For the text-containing cell, return its midpoint in [X, Y] coordinate format. 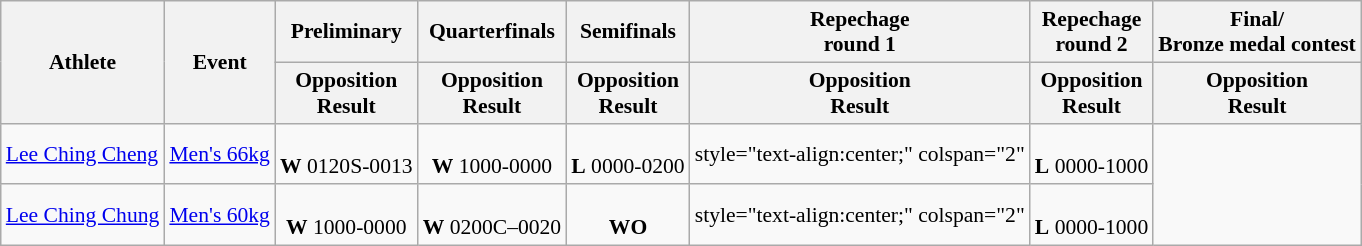
Athlete [83, 62]
L 0000-0200 [628, 154]
Quarterfinals [492, 32]
Repechage round 2 [1092, 32]
Event [220, 62]
Men's 60kg [220, 216]
Men's 66kg [220, 154]
Lee Ching Chung [83, 216]
Repechage round 1 [860, 32]
WO [628, 216]
Lee Ching Cheng [83, 154]
Semifinals [628, 32]
W 0120S-0013 [346, 154]
Final/Bronze medal contest [1257, 32]
W 0200C–0020 [492, 216]
Preliminary [346, 32]
